Search for the cell housing the specified text and yield its [X, Y] center coordinate. 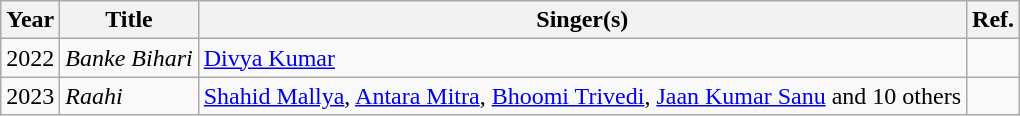
Shahid Mallya, Antara Mitra, Bhoomi Trivedi, Jaan Kumar Sanu and 10 others [582, 96]
Title [129, 20]
Singer(s) [582, 20]
2023 [30, 96]
Banke Bihari [129, 58]
Year [30, 20]
Ref. [994, 20]
Raahi [129, 96]
Divya Kumar [582, 58]
2022 [30, 58]
